Provide the (X, Y) coordinate of the cell's center where the given text is located.  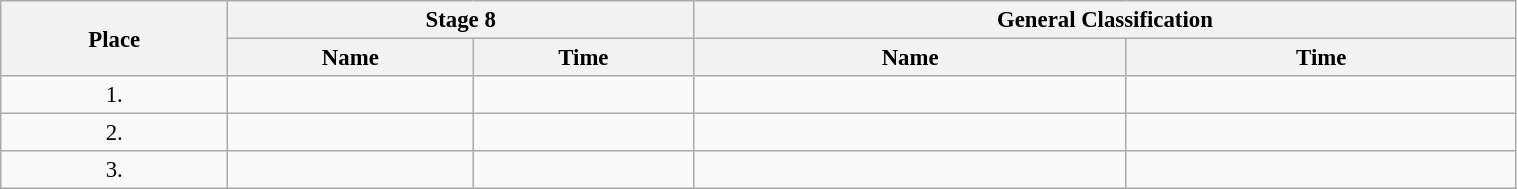
Stage 8 (461, 20)
General Classification (1105, 20)
1. (114, 95)
3. (114, 170)
Place (114, 38)
2. (114, 133)
